Determine the [x, y] coordinate at the center of the cell enclosing the given text.  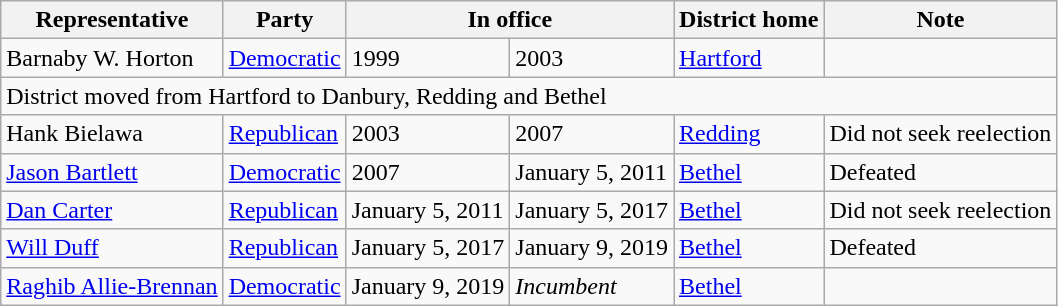
Redding [749, 134]
Barnaby W. Horton [112, 58]
Incumbent [592, 286]
Will Duff [112, 248]
In office [510, 20]
District moved from Hartford to Danbury, Redding and Bethel [529, 96]
Party [284, 20]
Representative [112, 20]
District home [749, 20]
Note [940, 20]
Raghib Allie-Brennan [112, 286]
1999 [428, 58]
Dan Carter [112, 210]
Jason Bartlett [112, 172]
Hank Bielawa [112, 134]
Hartford [749, 58]
